Output the [x, y] coordinate of the center of the cell containing the given text.  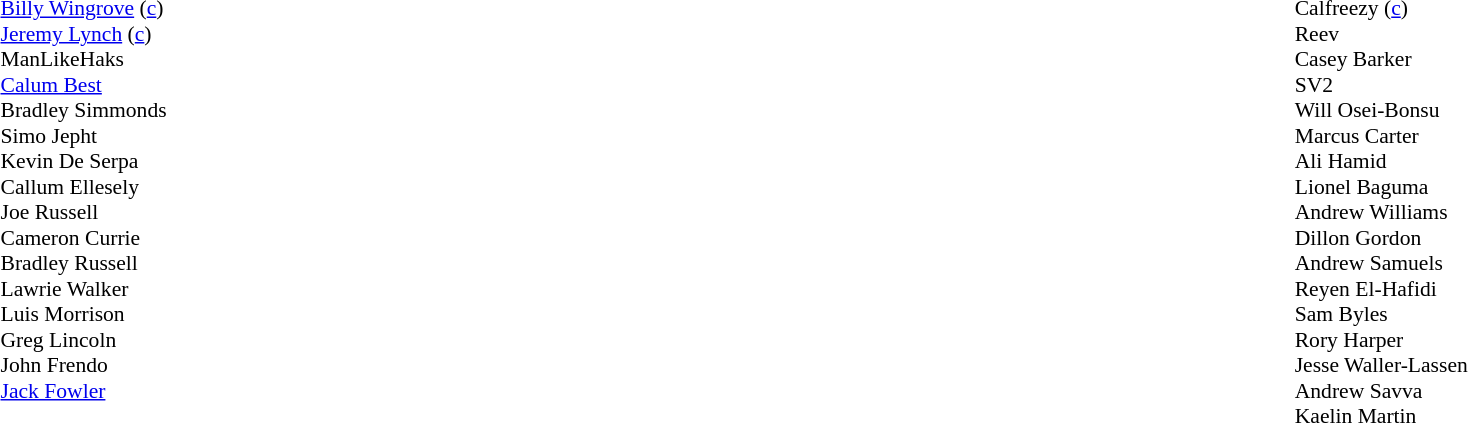
Greg Lincoln [83, 340]
SV2 [1382, 85]
Bradley Russell [83, 263]
Cameron Currie [83, 238]
Luis Morrison [83, 315]
Jack Fowler [83, 391]
Casey Barker [1382, 59]
Lawrie Walker [83, 289]
Will Osei-Bonsu [1382, 111]
Lionel Baguma [1382, 187]
ManLikeHaks [83, 59]
Andrew Savva [1382, 391]
Marcus Carter [1382, 136]
Rory Harper [1382, 340]
Andrew Williams [1382, 213]
Andrew Samuels [1382, 263]
Reyen El-Hafidi [1382, 289]
Joe Russell [83, 213]
John Frendo [83, 365]
Simo Jepht [83, 136]
Jesse Waller-Lassen [1382, 365]
Reev [1382, 34]
Calum Best [83, 85]
Jeremy Lynch (c) [83, 34]
Kevin De Serpa [83, 161]
Sam Byles [1382, 315]
Dillon Gordon [1382, 238]
Bradley Simmonds [83, 111]
Callum Ellesely [83, 187]
Ali Hamid [1382, 161]
